Search for the cell housing the specified text and yield its (x, y) center coordinate. 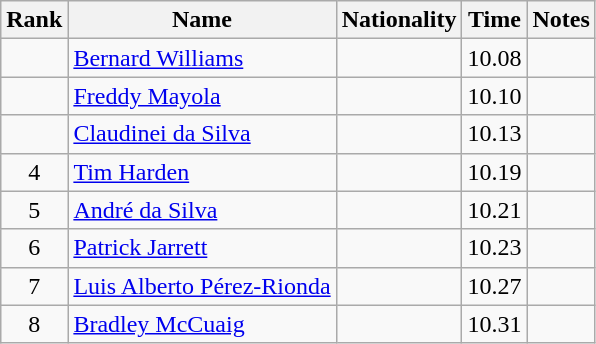
10.21 (494, 210)
Notes (561, 20)
8 (34, 324)
10.27 (494, 286)
André da Silva (202, 210)
Time (494, 20)
4 (34, 172)
Nationality (399, 20)
10.19 (494, 172)
Luis Alberto Pérez-Rionda (202, 286)
Rank (34, 20)
10.31 (494, 324)
Claudinei da Silva (202, 134)
Tim Harden (202, 172)
10.10 (494, 96)
Patrick Jarrett (202, 248)
6 (34, 248)
5 (34, 210)
Name (202, 20)
Bradley McCuaig (202, 324)
10.08 (494, 58)
10.23 (494, 248)
7 (34, 286)
Bernard Williams (202, 58)
Freddy Mayola (202, 96)
10.13 (494, 134)
